Output the [x, y] coordinate of the center of the cell containing the given text.  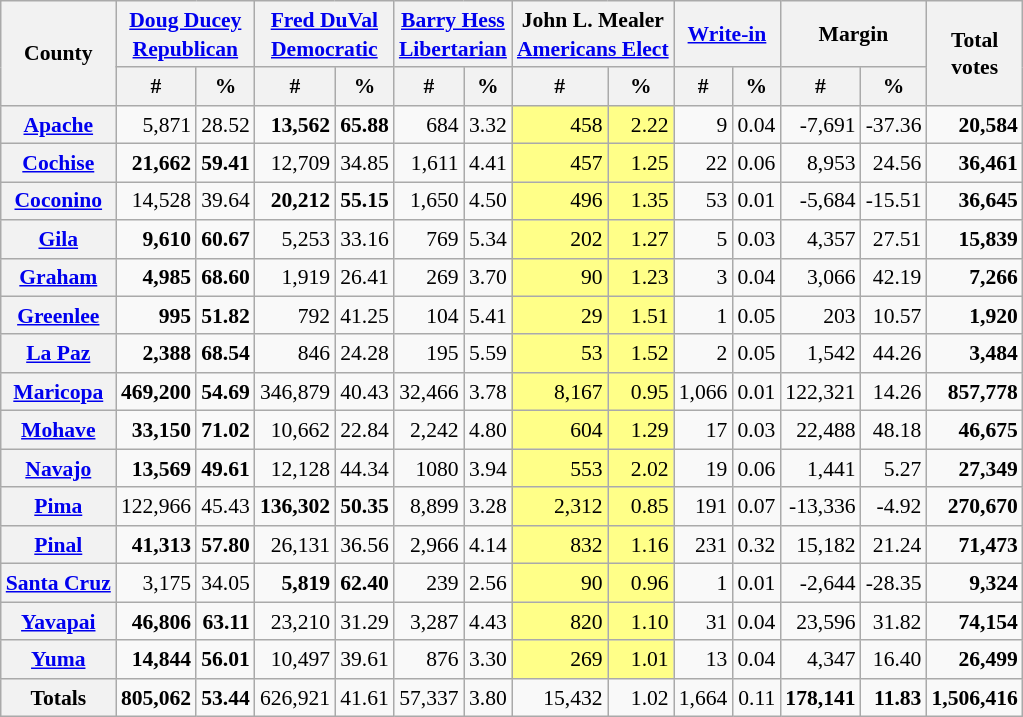
21,662 [156, 163]
11.83 [894, 698]
178,141 [820, 698]
-4.92 [894, 507]
820 [560, 621]
346,879 [295, 392]
Totalvotes [974, 53]
1,664 [704, 698]
1,920 [974, 316]
3 [704, 277]
55.15 [364, 201]
270,670 [974, 507]
0.32 [756, 545]
1.52 [641, 354]
3.94 [488, 468]
3,287 [429, 621]
104 [429, 316]
27,349 [974, 468]
54.69 [226, 392]
22 [704, 163]
42.19 [894, 277]
12,128 [295, 468]
40.43 [364, 392]
3.80 [488, 698]
14.26 [894, 392]
457 [560, 163]
-15.51 [894, 201]
46,675 [974, 430]
604 [560, 430]
1.02 [641, 698]
36,461 [974, 163]
15,839 [974, 239]
-13,336 [820, 507]
23,210 [295, 621]
34.05 [226, 583]
Navajo [58, 468]
5.41 [488, 316]
Doug DuceyRepublican [186, 34]
0.07 [756, 507]
Yavapai [58, 621]
5.34 [488, 239]
Mohave [58, 430]
59.41 [226, 163]
68.54 [226, 354]
1,611 [429, 163]
10,662 [295, 430]
57,337 [429, 698]
33.16 [364, 239]
3.28 [488, 507]
Santa Cruz [58, 583]
51.82 [226, 316]
21.24 [894, 545]
1,919 [295, 277]
792 [295, 316]
16.40 [894, 659]
14,528 [156, 201]
995 [156, 316]
17 [704, 430]
34.85 [364, 163]
41.61 [364, 698]
0.95 [641, 392]
44.26 [894, 354]
74,154 [974, 621]
31.29 [364, 621]
19 [704, 468]
50.35 [364, 507]
1.29 [641, 430]
31 [704, 621]
3,484 [974, 354]
122,321 [820, 392]
13,562 [295, 125]
684 [429, 125]
5.59 [488, 354]
Pima [58, 507]
53.44 [226, 698]
1,506,416 [974, 698]
29 [560, 316]
3.78 [488, 392]
2,312 [560, 507]
5,253 [295, 239]
626,921 [295, 698]
24.56 [894, 163]
0.96 [641, 583]
41,313 [156, 545]
4.50 [488, 201]
26,131 [295, 545]
Greenlee [58, 316]
2,966 [429, 545]
15,432 [560, 698]
Maricopa [58, 392]
71.02 [226, 430]
876 [429, 659]
12,709 [295, 163]
63.11 [226, 621]
5 [704, 239]
27.51 [894, 239]
Barry HessLibertarian [453, 34]
1,441 [820, 468]
36,645 [974, 201]
7,266 [974, 277]
Graham [58, 277]
56.01 [226, 659]
62.40 [364, 583]
45.43 [226, 507]
57.80 [226, 545]
1.35 [641, 201]
3,175 [156, 583]
68.60 [226, 277]
48.18 [894, 430]
10.57 [894, 316]
15,182 [820, 545]
60.67 [226, 239]
Totals [58, 698]
26,499 [974, 659]
20,212 [295, 201]
La Paz [58, 354]
5,871 [156, 125]
-2,644 [820, 583]
239 [429, 583]
County [58, 53]
9,610 [156, 239]
458 [560, 125]
4.14 [488, 545]
65.88 [364, 125]
1.27 [641, 239]
0.85 [641, 507]
22.84 [364, 430]
202 [560, 239]
14,844 [156, 659]
2 [704, 354]
4.41 [488, 163]
1.10 [641, 621]
496 [560, 201]
71,473 [974, 545]
33,150 [156, 430]
122,966 [156, 507]
22,488 [820, 430]
1.51 [641, 316]
805,062 [156, 698]
8,953 [820, 163]
0.11 [756, 698]
203 [820, 316]
1,066 [704, 392]
832 [560, 545]
3.32 [488, 125]
46,806 [156, 621]
Margin [853, 34]
10,497 [295, 659]
1.16 [641, 545]
195 [429, 354]
-5,684 [820, 201]
44.34 [364, 468]
Coconino [58, 201]
4,347 [820, 659]
Fred DuValDemocratic [324, 34]
32,466 [429, 392]
20,584 [974, 125]
28.52 [226, 125]
1080 [429, 468]
-37.36 [894, 125]
1.23 [641, 277]
2,242 [429, 430]
Gila [58, 239]
846 [295, 354]
1,650 [429, 201]
23,596 [820, 621]
26.41 [364, 277]
John L. MealerAmericans Elect [593, 34]
2.56 [488, 583]
231 [704, 545]
1.25 [641, 163]
2.02 [641, 468]
553 [560, 468]
2.22 [641, 125]
8,899 [429, 507]
39.64 [226, 201]
Cochise [58, 163]
769 [429, 239]
13,569 [156, 468]
4,985 [156, 277]
39.61 [364, 659]
Pinal [58, 545]
2,388 [156, 354]
4.80 [488, 430]
857,778 [974, 392]
136,302 [295, 507]
Yuma [58, 659]
9,324 [974, 583]
3.70 [488, 277]
-28.35 [894, 583]
1.01 [641, 659]
191 [704, 507]
13 [704, 659]
4,357 [820, 239]
8,167 [560, 392]
1,542 [820, 354]
5.27 [894, 468]
36.56 [364, 545]
5,819 [295, 583]
4.43 [488, 621]
Write-in [728, 34]
31.82 [894, 621]
24.28 [364, 354]
3.30 [488, 659]
3,066 [820, 277]
469,200 [156, 392]
9 [704, 125]
49.61 [226, 468]
41.25 [364, 316]
-7,691 [820, 125]
Apache [58, 125]
